Scan for the cell matching the given text and deliver its (x, y) coordinate at center. 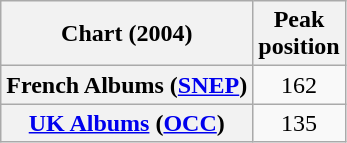
Chart (2004) (127, 34)
Peakposition (299, 34)
135 (299, 123)
French Albums (SNEP) (127, 85)
162 (299, 85)
UK Albums (OCC) (127, 123)
